Scan for the cell matching the given text and deliver its (X, Y) coordinate at center. 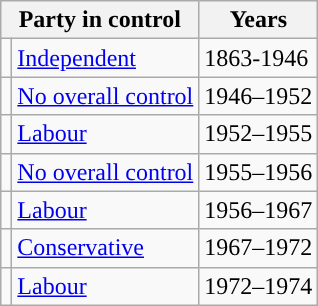
1863-1946 (258, 58)
1952–1955 (258, 134)
1946–1952 (258, 96)
Conservative (106, 248)
Years (258, 20)
1967–1972 (258, 248)
1955–1956 (258, 172)
Independent (106, 58)
1956–1967 (258, 210)
1972–1974 (258, 286)
Party in control (100, 20)
